Detect which cell encompasses the target text, then output its (x, y) center coordinate. 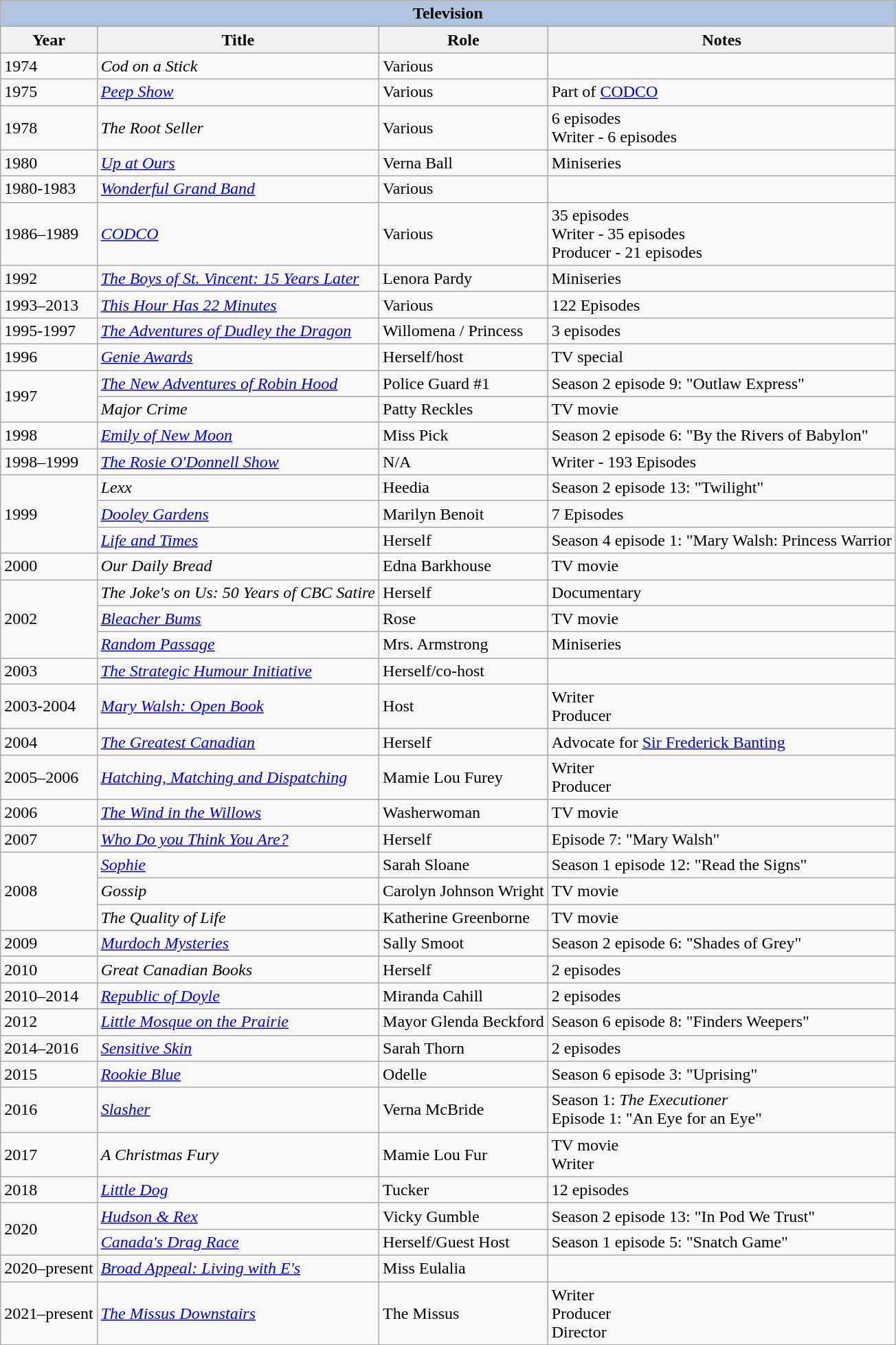
The Quality of Life (238, 918)
12 episodes (721, 1190)
Miss Pick (464, 436)
1996 (49, 357)
Season 6 episode 3: "Uprising" (721, 1074)
Miss Eulalia (464, 1268)
Marilyn Benoit (464, 514)
1975 (49, 92)
Title (238, 40)
Season 2 episode 6: "Shades of Grey" (721, 944)
Mary Walsh: Open Book (238, 707)
Wonderful Grand Band (238, 189)
Lexx (238, 488)
Katherine Greenborne (464, 918)
Major Crime (238, 410)
Mamie Lou Fur (464, 1155)
Herself/Guest Host (464, 1242)
1993–2013 (49, 304)
Random Passage (238, 645)
The Rosie O'Donnell Show (238, 462)
Notes (721, 40)
The Missus (464, 1313)
2020 (49, 1229)
Patty Reckles (464, 410)
Sally Smoot (464, 944)
Heedia (464, 488)
Dooley Gardens (238, 514)
Season 4 episode 1: "Mary Walsh: Princess Warrior (721, 540)
Canada's Drag Race (238, 1242)
2003 (49, 671)
Herself/host (464, 357)
CODCO (238, 234)
2009 (49, 944)
Bleacher Bums (238, 619)
2000 (49, 566)
Television (448, 14)
Edna Barkhouse (464, 566)
Role (464, 40)
TV special (721, 357)
6 episodes Writer - 6 episodes (721, 128)
Hatching, Matching and Dispatching (238, 777)
Lenora Pardy (464, 278)
Advocate for Sir Frederick Banting (721, 742)
Willomena / Princess (464, 331)
Verna McBride (464, 1109)
Writer - 193 Episodes (721, 462)
Emily of New Moon (238, 436)
Season 2 episode 9: "Outlaw Express" (721, 383)
Herself/co-host (464, 671)
2007 (49, 839)
2015 (49, 1074)
Republic of Doyle (238, 996)
Carolyn Johnson Wright (464, 891)
Rookie Blue (238, 1074)
2010 (49, 970)
Season 2 episode 6: "By the Rivers of Babylon" (721, 436)
Sensitive Skin (238, 1048)
Genie Awards (238, 357)
2021–present (49, 1313)
2012 (49, 1022)
2017 (49, 1155)
Peep Show (238, 92)
Year (49, 40)
1992 (49, 278)
The Boys of St. Vincent: 15 Years Later (238, 278)
1980 (49, 163)
The Strategic Humour Initiative (238, 671)
Mamie Lou Furey (464, 777)
2014–2016 (49, 1048)
2005–2006 (49, 777)
Verna Ball (464, 163)
2003-2004 (49, 707)
Hudson & Rex (238, 1216)
Season 1 episode 12: "Read the Signs" (721, 865)
Part of CODCO (721, 92)
Life and Times (238, 540)
Sarah Thorn (464, 1048)
The New Adventures of Robin Hood (238, 383)
Washerwoman (464, 812)
1974 (49, 66)
122 Episodes (721, 304)
The Wind in the Willows (238, 812)
Murdoch Mysteries (238, 944)
The Greatest Canadian (238, 742)
Season 2 episode 13: "In Pod We Trust" (721, 1216)
TV movie Writer (721, 1155)
Little Mosque on the Prairie (238, 1022)
2008 (49, 891)
Our Daily Bread (238, 566)
Miranda Cahill (464, 996)
Vicky Gumble (464, 1216)
The Adventures of Dudley the Dragon (238, 331)
Little Dog (238, 1190)
2006 (49, 812)
This Hour Has 22 Minutes (238, 304)
Documentary (721, 592)
Tucker (464, 1190)
Broad Appeal: Living with E's (238, 1268)
2018 (49, 1190)
A Christmas Fury (238, 1155)
Sophie (238, 865)
N/A (464, 462)
2020–present (49, 1268)
Up at Ours (238, 163)
Odelle (464, 1074)
7 Episodes (721, 514)
Season 1: The Executioner Episode 1: "An Eye for an Eye" (721, 1109)
Host (464, 707)
3 episodes (721, 331)
1995-1997 (49, 331)
Police Guard #1 (464, 383)
Who Do you Think You Are? (238, 839)
Sarah Sloane (464, 865)
Great Canadian Books (238, 970)
1999 (49, 514)
1978 (49, 128)
1998–1999 (49, 462)
2004 (49, 742)
The Missus Downstairs (238, 1313)
1998 (49, 436)
1997 (49, 396)
1986–1989 (49, 234)
Cod on a Stick (238, 66)
Rose (464, 619)
35 episodes Writer - 35 episodes Producer - 21 episodes (721, 234)
2010–2014 (49, 996)
Season 1 episode 5: "Snatch Game" (721, 1242)
The Joke's on Us: 50 Years of CBC Satire (238, 592)
Season 6 episode 8: "Finders Weepers" (721, 1022)
The Root Seller (238, 128)
Writer Producer Director (721, 1313)
2016 (49, 1109)
Episode 7: "Mary Walsh" (721, 839)
Gossip (238, 891)
Season 2 episode 13: "Twilight" (721, 488)
Mayor Glenda Beckford (464, 1022)
2002 (49, 619)
Slasher (238, 1109)
Mrs. Armstrong (464, 645)
1980-1983 (49, 189)
